Find where the given text appears and provide that cell's center as [X, Y] coordinate. 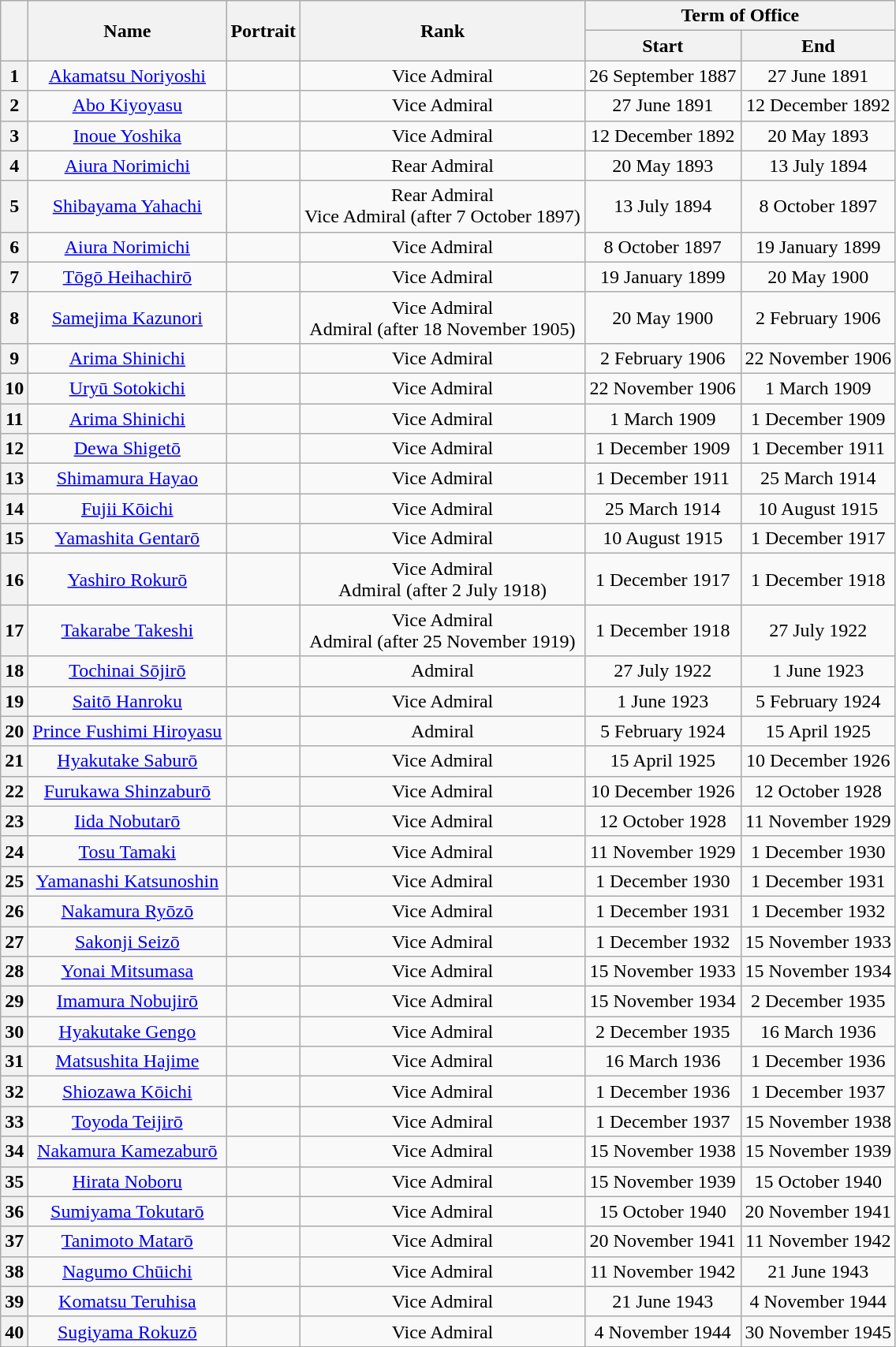
Samejima Kazunori [128, 317]
31 [14, 1062]
Tochinai Sōjirō [128, 671]
Rear AdmiralVice Admiral (after 7 October 1897) [443, 207]
Shibayama Yahachi [128, 207]
Rear Admiral [443, 166]
Yonai Mitsumasa [128, 972]
Sakonji Seizō [128, 941]
28 [14, 972]
Dewa Shigetō [128, 449]
Saitō Hanroku [128, 701]
33 [14, 1121]
13 [14, 479]
Iida Nobutarō [128, 821]
22 [14, 791]
Yamanashi Katsunoshin [128, 881]
Yamashita Gentarō [128, 539]
Sumiyama Tokutarō [128, 1211]
30 November 1945 [818, 1331]
39 [14, 1301]
Sugiyama Rokuzō [128, 1331]
19 [14, 701]
Hyakutake Gengo [128, 1032]
34 [14, 1151]
Nakamura Ryōzō [128, 911]
30 [14, 1032]
Shiozawa Kōichi [128, 1091]
1 [14, 76]
2 [14, 106]
3 [14, 136]
Hyakutake Saburō [128, 761]
6 [14, 247]
15 [14, 539]
10 [14, 388]
25 [14, 881]
26 September 1887 [663, 76]
Vice AdmiralAdmiral (after 2 July 1918) [443, 579]
Tosu Tamaki [128, 851]
Toyoda Teijirō [128, 1121]
37 [14, 1241]
27 [14, 941]
36 [14, 1211]
Abo Kiyoyasu [128, 106]
Shimamura Hayao [128, 479]
Name [128, 31]
Vice AdmiralAdmiral (after 18 November 1905) [443, 317]
Term of Office [740, 16]
17 [14, 631]
38 [14, 1271]
11 [14, 419]
Inoue Yoshika [128, 136]
Takarabe Takeshi [128, 631]
Komatsu Teruhisa [128, 1301]
Tanimoto Matarō [128, 1241]
Uryū Sotokichi [128, 388]
Akamatsu Noriyoshi [128, 76]
Yashiro Rokurō [128, 579]
18 [14, 671]
14 [14, 509]
Imamura Nobujirō [128, 1002]
Start [663, 46]
7 [14, 277]
40 [14, 1331]
32 [14, 1091]
8 [14, 317]
5 [14, 207]
23 [14, 821]
Fujii Kōichi [128, 509]
35 [14, 1181]
Vice AdmiralAdmiral (after 25 November 1919) [443, 631]
Nakamura Kamezaburō [128, 1151]
24 [14, 851]
20 [14, 731]
Prince Fushimi Hiroyasu [128, 731]
21 [14, 761]
29 [14, 1002]
Tōgō Heihachirō [128, 277]
4 [14, 166]
End [818, 46]
Nagumo Chūichi [128, 1271]
Hirata Noboru [128, 1181]
Matsushita Hajime [128, 1062]
16 [14, 579]
Rank [443, 31]
9 [14, 358]
26 [14, 911]
Portrait [263, 31]
Furukawa Shinzaburō [128, 791]
12 [14, 449]
